Scan for the cell matching the given text and deliver its [x, y] coordinate at center. 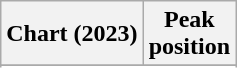
Peakposition [189, 34]
Chart (2023) [72, 34]
